Return the [x, y] coordinate for the center point of the cell that contains the specified text.  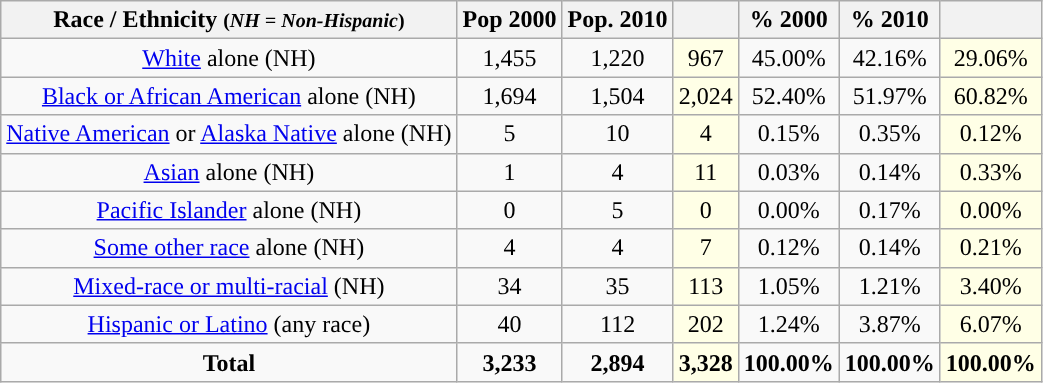
112 [618, 324]
202 [706, 324]
3,233 [510, 362]
2,894 [618, 362]
1,504 [618, 96]
3,328 [706, 362]
2,024 [706, 96]
52.40% [788, 96]
Pacific Islander alone (NH) [229, 210]
3.87% [890, 324]
Mixed-race or multi-racial (NH) [229, 286]
6.07% [990, 324]
34 [510, 286]
1,220 [618, 58]
0.21% [990, 248]
0.35% [890, 134]
11 [706, 172]
Pop 2000 [510, 20]
51.97% [890, 96]
Native American or Alaska Native alone (NH) [229, 134]
35 [618, 286]
29.06% [990, 58]
113 [706, 286]
Some other race alone (NH) [229, 248]
Hispanic or Latino (any race) [229, 324]
1,694 [510, 96]
1 [510, 172]
45.00% [788, 58]
3.40% [990, 286]
% 2010 [890, 20]
% 2000 [788, 20]
0.17% [890, 210]
10 [618, 134]
Race / Ethnicity (NH = Non-Hispanic) [229, 20]
White alone (NH) [229, 58]
0.15% [788, 134]
Asian alone (NH) [229, 172]
1,455 [510, 58]
0.03% [788, 172]
1.05% [788, 286]
42.16% [890, 58]
1.21% [890, 286]
60.82% [990, 96]
Pop. 2010 [618, 20]
Black or African American alone (NH) [229, 96]
7 [706, 248]
0.33% [990, 172]
1.24% [788, 324]
967 [706, 58]
Total [229, 362]
40 [510, 324]
